Capture the cell that displays the provided text and extract its (X, Y) central coordinate. 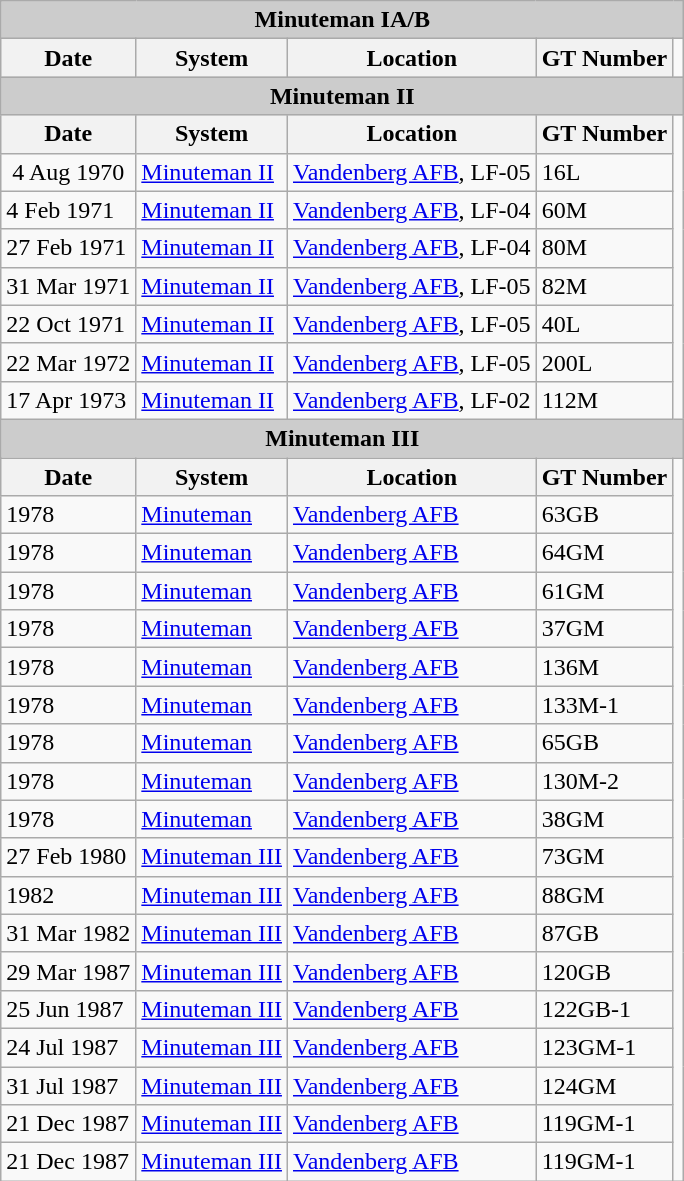
27 Feb 1971 (68, 248)
120GB (604, 971)
60M (604, 210)
25 Jun 1987 (68, 1009)
61GM (604, 591)
29 Mar 1987 (68, 971)
22 Mar 1972 (68, 362)
133M-1 (604, 705)
4 Feb 1971 (68, 210)
136M (604, 667)
37GM (604, 629)
64GM (604, 553)
82M (604, 286)
123GM-1 (604, 1047)
63GB (604, 515)
40L (604, 324)
24 Jul 1987 (68, 1047)
80M (604, 248)
124GM (604, 1085)
Minuteman IA/B (342, 20)
38GM (604, 819)
22 Oct 1971 (68, 324)
1982 (68, 895)
17 Apr 1973 (68, 400)
27 Feb 1980 (68, 857)
16L (604, 172)
31 Mar 1971 (68, 286)
73GM (604, 857)
88GM (604, 895)
31 Mar 1982 (68, 933)
4 Aug 1970 (68, 172)
Vandenberg AFB, LF-02 (412, 400)
87GB (604, 933)
130M-2 (604, 781)
31 Jul 1987 (68, 1085)
200L (604, 362)
112M (604, 400)
65GB (604, 743)
122GB-1 (604, 1009)
